Output the (x, y) coordinate of the center of the cell containing the given text.  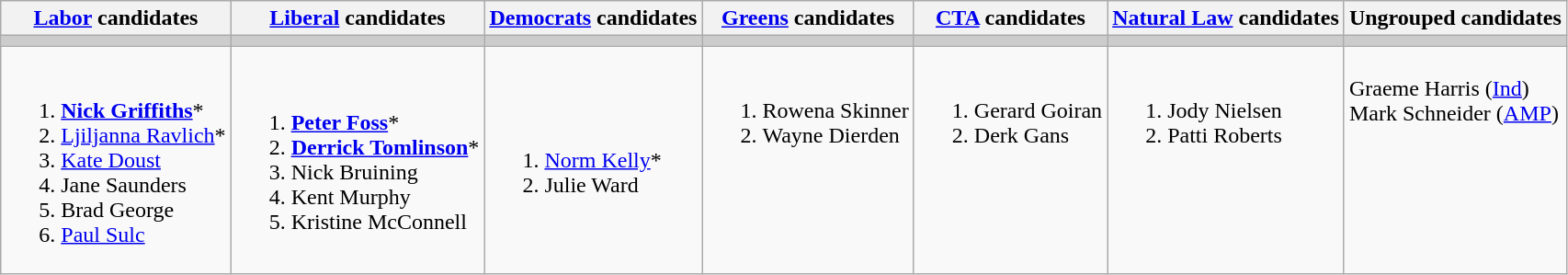
Rowena SkinnerWayne Dierden (808, 160)
Graeme Harris (Ind) Mark Schneider (AMP) (1455, 160)
Norm Kelly*Julie Ward (594, 160)
Nick Griffiths*Ljiljanna Ravlich*Kate DoustJane SaundersBrad GeorgePaul Sulc (116, 160)
CTA candidates (1010, 18)
Peter Foss*Derrick Tomlinson*Nick BruiningKent MurphyKristine McConnell (358, 160)
Gerard GoiranDerk Gans (1010, 160)
Democrats candidates (594, 18)
Liberal candidates (358, 18)
Jody NielsenPatti Roberts (1226, 160)
Natural Law candidates (1226, 18)
Labor candidates (116, 18)
Ungrouped candidates (1455, 18)
Greens candidates (808, 18)
